Extract the [X, Y] coordinate from the center of the cell holding the provided text.  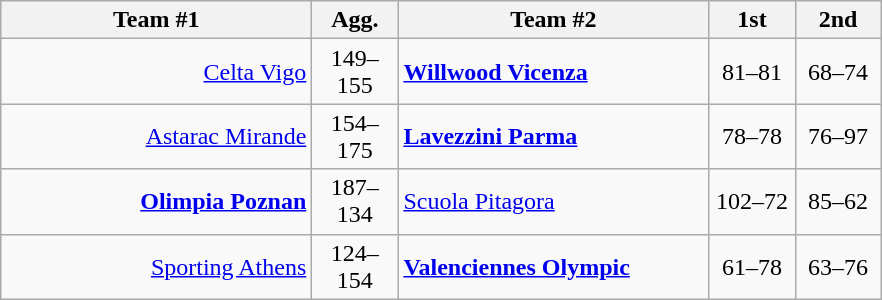
2nd [838, 20]
Astarac Mirande [156, 136]
154–175 [355, 136]
Agg. [355, 20]
Team #1 [156, 20]
Willwood Vicenza [554, 72]
85–62 [838, 202]
Celta Vigo [156, 72]
Lavezzini Parma [554, 136]
Sporting Athens [156, 266]
81–81 [752, 72]
78–78 [752, 136]
Valenciennes Olympic [554, 266]
Team #2 [554, 20]
102–72 [752, 202]
1st [752, 20]
63–76 [838, 266]
Olimpia Poznan [156, 202]
Scuola Pitagora [554, 202]
187–134 [355, 202]
61–78 [752, 266]
124–154 [355, 266]
76–97 [838, 136]
149–155 [355, 72]
68–74 [838, 72]
